Output the [x, y] coordinate of the center of the cell containing the given text.  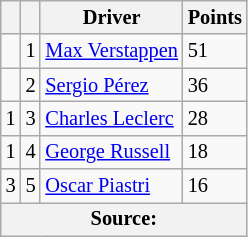
51 [215, 51]
28 [215, 118]
2 [31, 85]
18 [215, 152]
Points [215, 17]
Driver [111, 17]
4 [31, 152]
Sergio Pérez [111, 85]
16 [215, 186]
36 [215, 85]
Max Verstappen [111, 51]
George Russell [111, 152]
Source: [124, 219]
Charles Leclerc [111, 118]
Oscar Piastri [111, 186]
5 [31, 186]
